Return the (x, y) coordinate for the center point of the cell that contains the specified text.  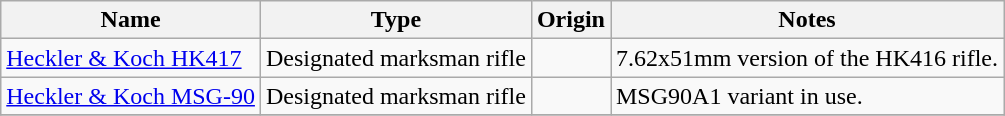
Heckler & Koch MSG-90 (131, 96)
Origin (570, 20)
Type (396, 20)
7.62x51mm version of the HK416 rifle. (806, 58)
MSG90A1 variant in use. (806, 96)
Heckler & Koch HK417 (131, 58)
Notes (806, 20)
Name (131, 20)
